Return the (x, y) coordinate for the center point of the cell that contains the specified text.  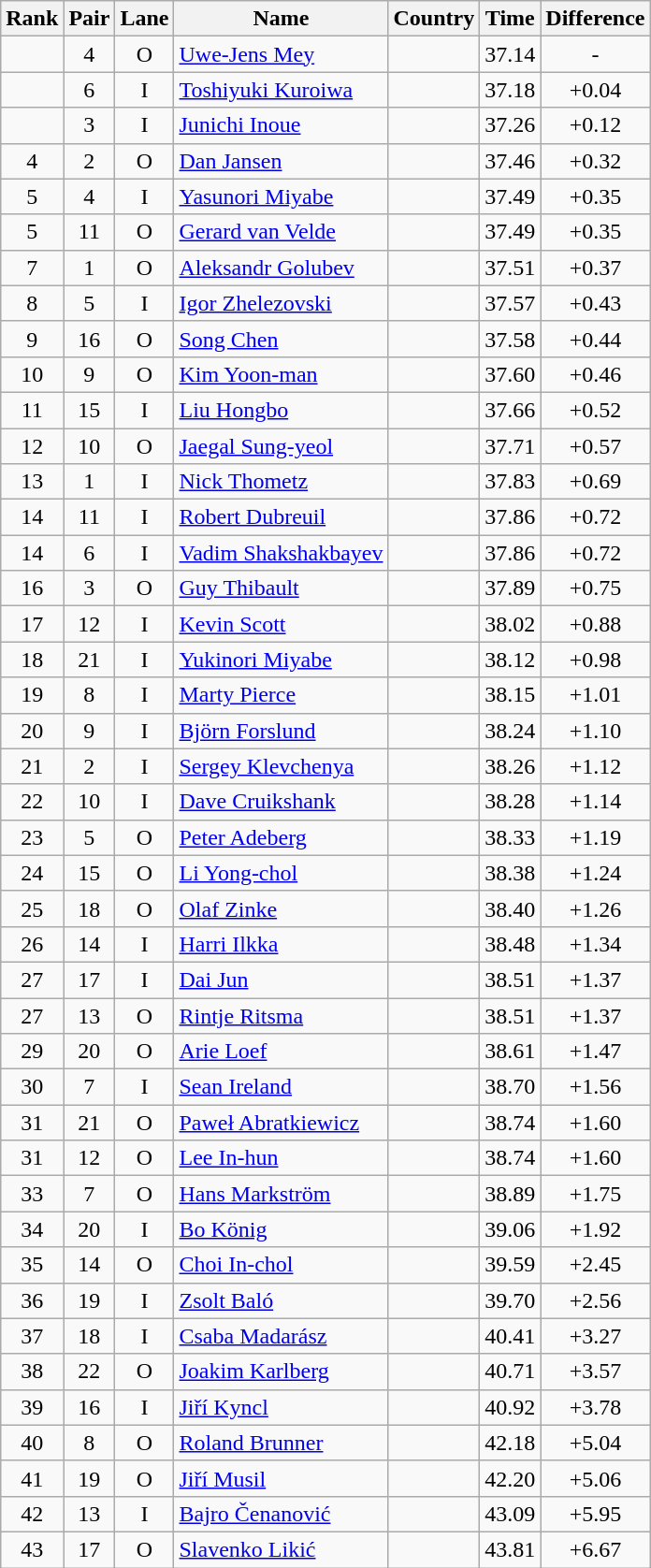
+1.24 (595, 873)
+1.92 (595, 1229)
Li Yong-chol (281, 873)
+0.44 (595, 339)
38.12 (511, 660)
39.70 (511, 1300)
+1.47 (595, 1052)
Bajro Čenanović (281, 1514)
35 (32, 1265)
23 (32, 837)
Jaegal Sung-yeol (281, 446)
+0.04 (595, 90)
37.66 (511, 410)
+1.19 (595, 837)
39.06 (511, 1229)
38.24 (511, 731)
Robert Dubreuil (281, 517)
42.18 (511, 1443)
36 (32, 1300)
+5.95 (595, 1514)
Arie Loef (281, 1052)
38.15 (511, 695)
+5.04 (595, 1443)
+1.26 (595, 908)
Roland Brunner (281, 1443)
Kim Yoon-man (281, 374)
+0.32 (595, 161)
40.41 (511, 1336)
Gerard van Velde (281, 232)
+0.43 (595, 303)
Csaba Madarász (281, 1336)
Rintje Ritsma (281, 1015)
+1.10 (595, 731)
Peter Adeberg (281, 837)
24 (32, 873)
+1.14 (595, 802)
Name (281, 19)
Yukinori Miyabe (281, 660)
26 (32, 944)
Bo König (281, 1229)
Dan Jansen (281, 161)
38.70 (511, 1087)
Choi In-chol (281, 1265)
+2.45 (595, 1265)
38.89 (511, 1194)
Aleksandr Golubev (281, 268)
38.48 (511, 944)
29 (32, 1052)
37.14 (511, 54)
+1.12 (595, 766)
39 (32, 1407)
Pair (90, 19)
37.57 (511, 303)
43 (32, 1549)
37.18 (511, 90)
Country (434, 19)
37 (32, 1336)
42.20 (511, 1478)
+2.56 (595, 1300)
Lane (144, 19)
30 (32, 1087)
+0.98 (595, 660)
Slavenko Likić (281, 1549)
Joakim Karlberg (281, 1372)
+0.75 (595, 588)
34 (32, 1229)
Marty Pierce (281, 695)
Harri Ilkka (281, 944)
+0.57 (595, 446)
+6.67 (595, 1549)
Difference (595, 19)
Paweł Abratkiewicz (281, 1123)
Liu Hongbo (281, 410)
38.26 (511, 766)
Uwe-Jens Mey (281, 54)
37.51 (511, 268)
Hans Markström (281, 1194)
Dai Jun (281, 980)
37.83 (511, 482)
+0.88 (595, 624)
33 (32, 1194)
Yasunori Miyabe (281, 196)
37.71 (511, 446)
+0.46 (595, 374)
37.46 (511, 161)
+1.01 (595, 695)
Sean Ireland (281, 1087)
38.40 (511, 908)
+0.69 (595, 482)
25 (32, 908)
+1.34 (595, 944)
+1.56 (595, 1087)
43.81 (511, 1549)
40.71 (511, 1372)
Time (511, 19)
37.60 (511, 374)
Lee In-hun (281, 1158)
Vadim Shakshakbayev (281, 553)
Dave Cruikshank (281, 802)
Nick Thometz (281, 482)
- (595, 54)
+0.37 (595, 268)
38.38 (511, 873)
Zsolt Baló (281, 1300)
37.89 (511, 588)
+0.52 (595, 410)
43.09 (511, 1514)
Junichi Inoue (281, 125)
Toshiyuki Kuroiwa (281, 90)
38.33 (511, 837)
Jiří Musil (281, 1478)
40 (32, 1443)
38.02 (511, 624)
38 (32, 1372)
+3.57 (595, 1372)
+3.27 (595, 1336)
Rank (32, 19)
+1.75 (595, 1194)
41 (32, 1478)
Guy Thibault (281, 588)
Igor Zhelezovski (281, 303)
Song Chen (281, 339)
+5.06 (595, 1478)
+0.12 (595, 125)
+3.78 (595, 1407)
Olaf Zinke (281, 908)
37.26 (511, 125)
Jiří Kyncl (281, 1407)
40.92 (511, 1407)
Sergey Klevchenya (281, 766)
38.61 (511, 1052)
42 (32, 1514)
Kevin Scott (281, 624)
37.58 (511, 339)
Björn Forslund (281, 731)
38.28 (511, 802)
39.59 (511, 1265)
